Scan for the cell matching the given text and deliver its (x, y) coordinate at center. 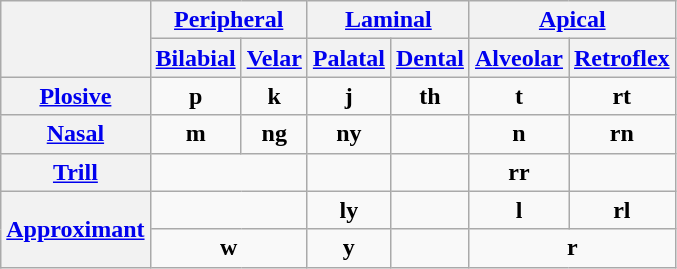
Alveolar (518, 58)
Approximant (76, 229)
w (228, 248)
th (430, 96)
Plosive (76, 96)
m (196, 134)
rr (518, 172)
Apical (572, 20)
t (518, 96)
Laminal (388, 20)
Trill (76, 172)
k (274, 96)
Peripheral (228, 20)
j (348, 96)
rl (622, 210)
Bilabial (196, 58)
ny (348, 134)
ly (348, 210)
n (518, 134)
l (518, 210)
rt (622, 96)
Dental (430, 58)
rn (622, 134)
Velar (274, 58)
y (348, 248)
ng (274, 134)
r (572, 248)
Nasal (76, 134)
Palatal (348, 58)
Retroflex (622, 58)
p (196, 96)
